Pinpoint the cell where the given text exists, returning its (x, y) midpoint coordinate. 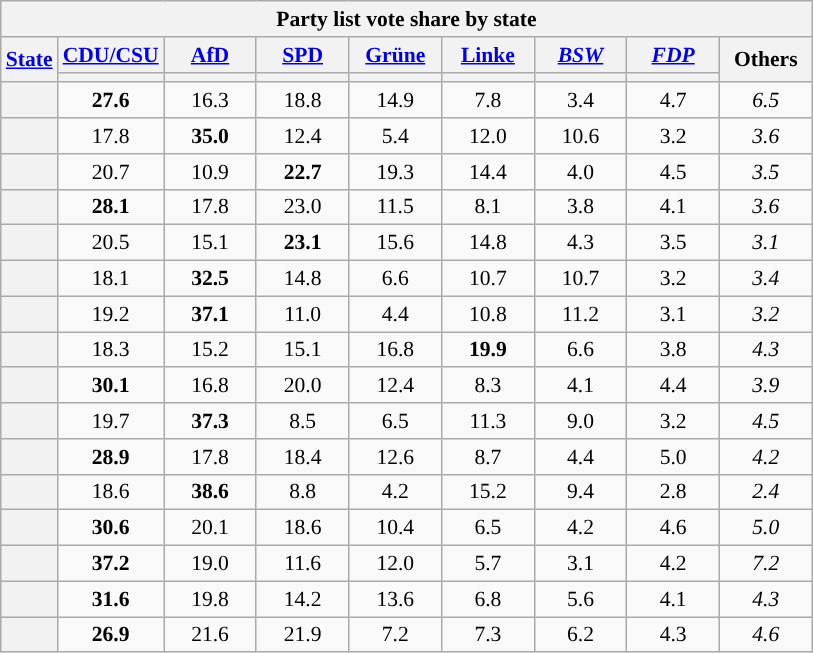
2.8 (674, 492)
20.7 (111, 172)
20.0 (302, 386)
8.8 (302, 492)
19.0 (210, 564)
10.6 (580, 136)
19.8 (210, 599)
8.5 (302, 421)
BSW (580, 55)
27.6 (111, 101)
38.6 (210, 492)
5.7 (488, 564)
10.9 (210, 172)
20.5 (111, 243)
10.4 (396, 528)
18.3 (111, 350)
37.3 (210, 421)
37.1 (210, 314)
11.2 (580, 314)
21.6 (210, 635)
37.2 (111, 564)
State (30, 60)
23.0 (302, 207)
21.9 (302, 635)
28.1 (111, 207)
15.6 (396, 243)
35.0 (210, 136)
Party list vote share by state (406, 19)
11.6 (302, 564)
31.6 (111, 599)
13.6 (396, 599)
14.2 (302, 599)
2.4 (766, 492)
11.0 (302, 314)
19.9 (488, 350)
32.5 (210, 279)
16.3 (210, 101)
9.0 (580, 421)
30.1 (111, 386)
FDP (674, 55)
5.6 (580, 599)
30.6 (111, 528)
18.4 (302, 457)
19.2 (111, 314)
Others (766, 60)
10.8 (488, 314)
8.7 (488, 457)
4.7 (674, 101)
3.9 (766, 386)
19.7 (111, 421)
6.8 (488, 599)
7.8 (488, 101)
20.1 (210, 528)
Linke (488, 55)
5.4 (396, 136)
23.1 (302, 243)
9.4 (580, 492)
4.0 (580, 172)
8.3 (488, 386)
12.6 (396, 457)
14.4 (488, 172)
AfD (210, 55)
Grüne (396, 55)
11.3 (488, 421)
26.9 (111, 635)
19.3 (396, 172)
22.7 (302, 172)
7.3 (488, 635)
18.1 (111, 279)
28.9 (111, 457)
8.1 (488, 207)
SPD (302, 55)
6.2 (580, 635)
CDU/CSU (111, 55)
18.8 (302, 101)
14.9 (396, 101)
11.5 (396, 207)
